Output the [X, Y] coordinate of the center of the cell containing the given text.  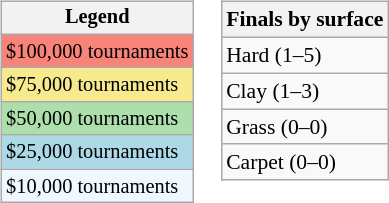
$10,000 tournaments [97, 186]
Grass (0–0) [304, 127]
Hard (1–5) [304, 55]
$75,000 tournaments [97, 85]
Finals by surface [304, 20]
$100,000 tournaments [97, 51]
Carpet (0–0) [304, 162]
Legend [97, 18]
Clay (1–3) [304, 91]
$50,000 tournaments [97, 119]
$25,000 tournaments [97, 152]
